Output the (x, y) coordinate of the center of the cell containing the given text.  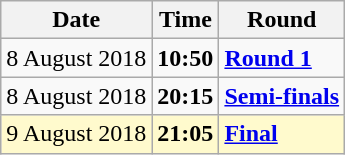
Date (76, 20)
10:50 (186, 58)
20:15 (186, 96)
Round (282, 20)
Time (186, 20)
Semi-finals (282, 96)
Round 1 (282, 58)
21:05 (186, 134)
9 August 2018 (76, 134)
Final (282, 134)
